Identify which cell holds the provided text, then report its (x, y) central coordinate. 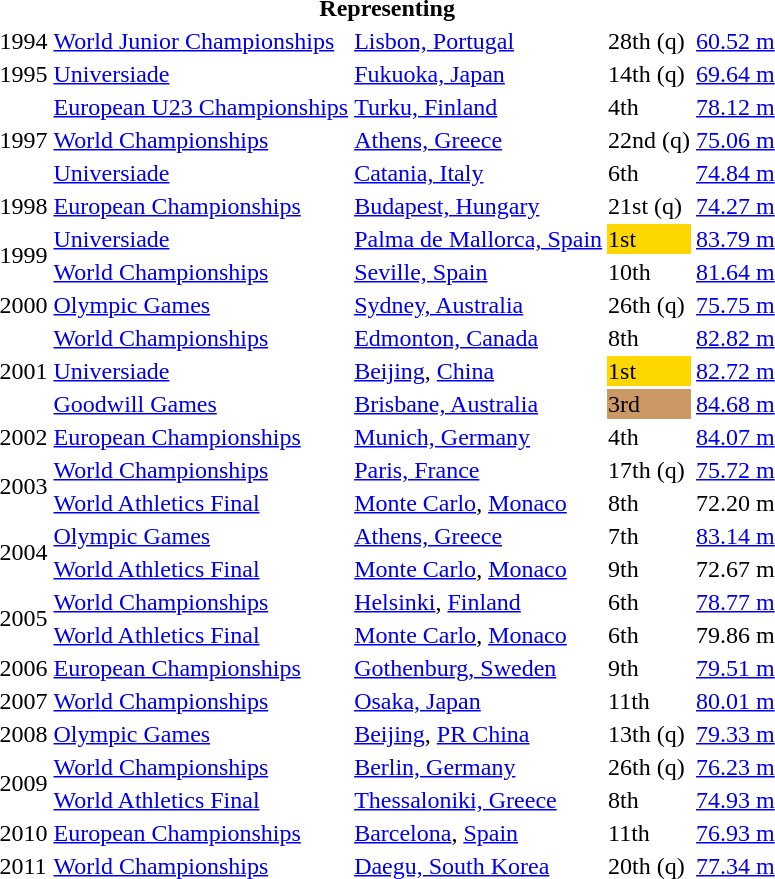
Palma de Mallorca, Spain (478, 239)
Goodwill Games (201, 404)
Beijing, PR China (478, 734)
Fukuoka, Japan (478, 74)
Seville, Spain (478, 272)
22nd (q) (650, 140)
Budapest, Hungary (478, 206)
Gothenburg, Sweden (478, 668)
Paris, France (478, 470)
Edmonton, Canada (478, 338)
3rd (650, 404)
17th (q) (650, 470)
Barcelona, Spain (478, 833)
Berlin, Germany (478, 767)
Brisbane, Australia (478, 404)
European U23 Championships (201, 107)
Beijing, China (478, 371)
Lisbon, Portugal (478, 41)
Osaka, Japan (478, 701)
World Junior Championships (201, 41)
21st (q) (650, 206)
Turku, Finland (478, 107)
10th (650, 272)
13th (q) (650, 734)
28th (q) (650, 41)
Thessaloniki, Greece (478, 800)
Helsinki, Finland (478, 602)
14th (q) (650, 74)
Sydney, Australia (478, 305)
7th (650, 536)
Catania, Italy (478, 173)
Munich, Germany (478, 437)
